Search for the cell housing the specified text and yield its (X, Y) center coordinate. 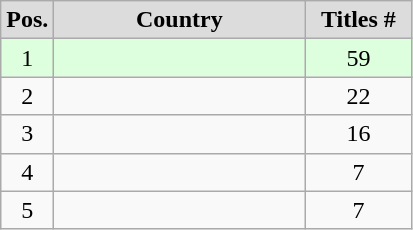
16 (358, 134)
Pos. (28, 20)
Titles # (358, 20)
2 (28, 96)
5 (28, 210)
22 (358, 96)
1 (28, 58)
Country (180, 20)
4 (28, 172)
3 (28, 134)
59 (358, 58)
